Extract the (X, Y) coordinate from the center of the cell holding the provided text.  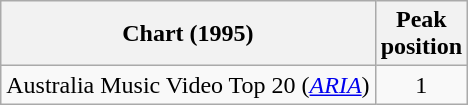
Peakposition (421, 34)
1 (421, 85)
Chart (1995) (188, 34)
Australia Music Video Top 20 (ARIA) (188, 85)
